Capture the cell that displays the provided text and extract its (x, y) central coordinate. 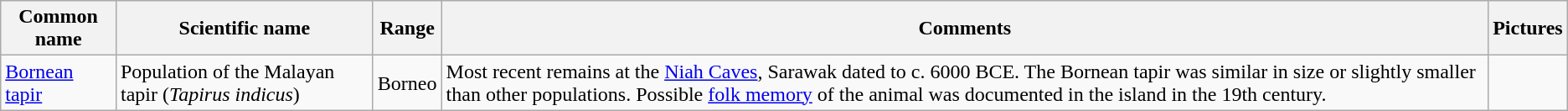
Common name (59, 29)
Range (407, 29)
Comments (965, 29)
Borneo (407, 82)
Scientific name (245, 29)
Bornean tapir (59, 82)
Population of the Malayan tapir (Tapirus indicus) (245, 82)
Pictures (1528, 29)
